Scan for the cell matching the given text and deliver its [x, y] coordinate at center. 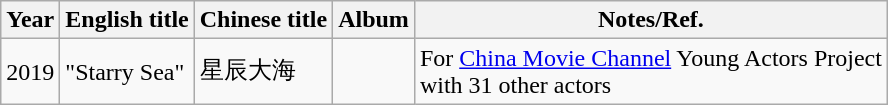
Album [374, 20]
星辰大海 [263, 72]
Chinese title [263, 20]
"Starry Sea" [127, 72]
English title [127, 20]
2019 [30, 72]
Year [30, 20]
Notes/Ref. [650, 20]
For China Movie Channel Young Actors Projectwith 31 other actors [650, 72]
